For the text-containing cell, return its midpoint in [x, y] coordinate format. 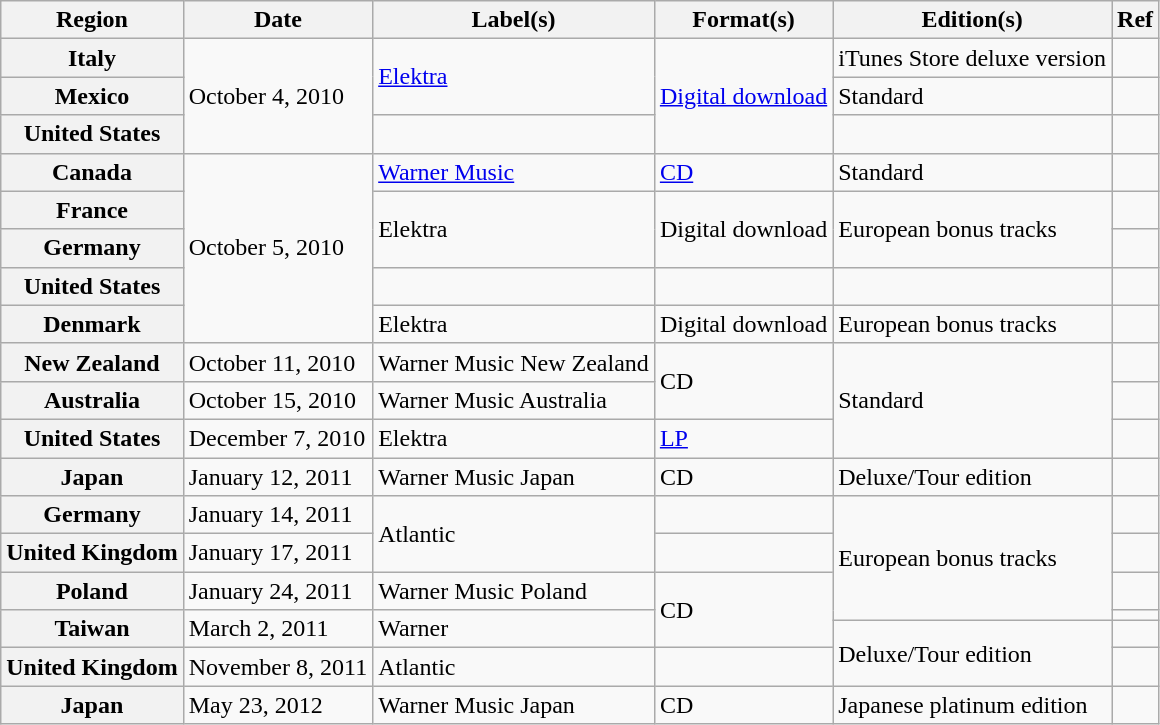
January 24, 2011 [278, 591]
Warner Music Australia [514, 400]
Canada [92, 172]
December 7, 2010 [278, 438]
Mexico [92, 96]
March 2, 2011 [278, 629]
Label(s) [514, 20]
May 23, 2012 [278, 705]
iTunes Store deluxe version [972, 58]
Warner [514, 629]
Warner Music [514, 172]
Japanese platinum edition [972, 705]
January 14, 2011 [278, 515]
Format(s) [743, 20]
October 4, 2010 [278, 96]
November 8, 2011 [278, 667]
January 12, 2011 [278, 477]
Warner Music New Zealand [514, 362]
LP [743, 438]
Ref [1136, 20]
October 11, 2010 [278, 362]
Denmark [92, 324]
Region [92, 20]
Poland [92, 591]
New Zealand [92, 362]
Edition(s) [972, 20]
October 15, 2010 [278, 400]
France [92, 210]
January 17, 2011 [278, 553]
Date [278, 20]
Australia [92, 400]
Italy [92, 58]
Taiwan [92, 629]
October 5, 2010 [278, 248]
Warner Music Poland [514, 591]
